Pinpoint the cell where the given text exists, returning its (x, y) midpoint coordinate. 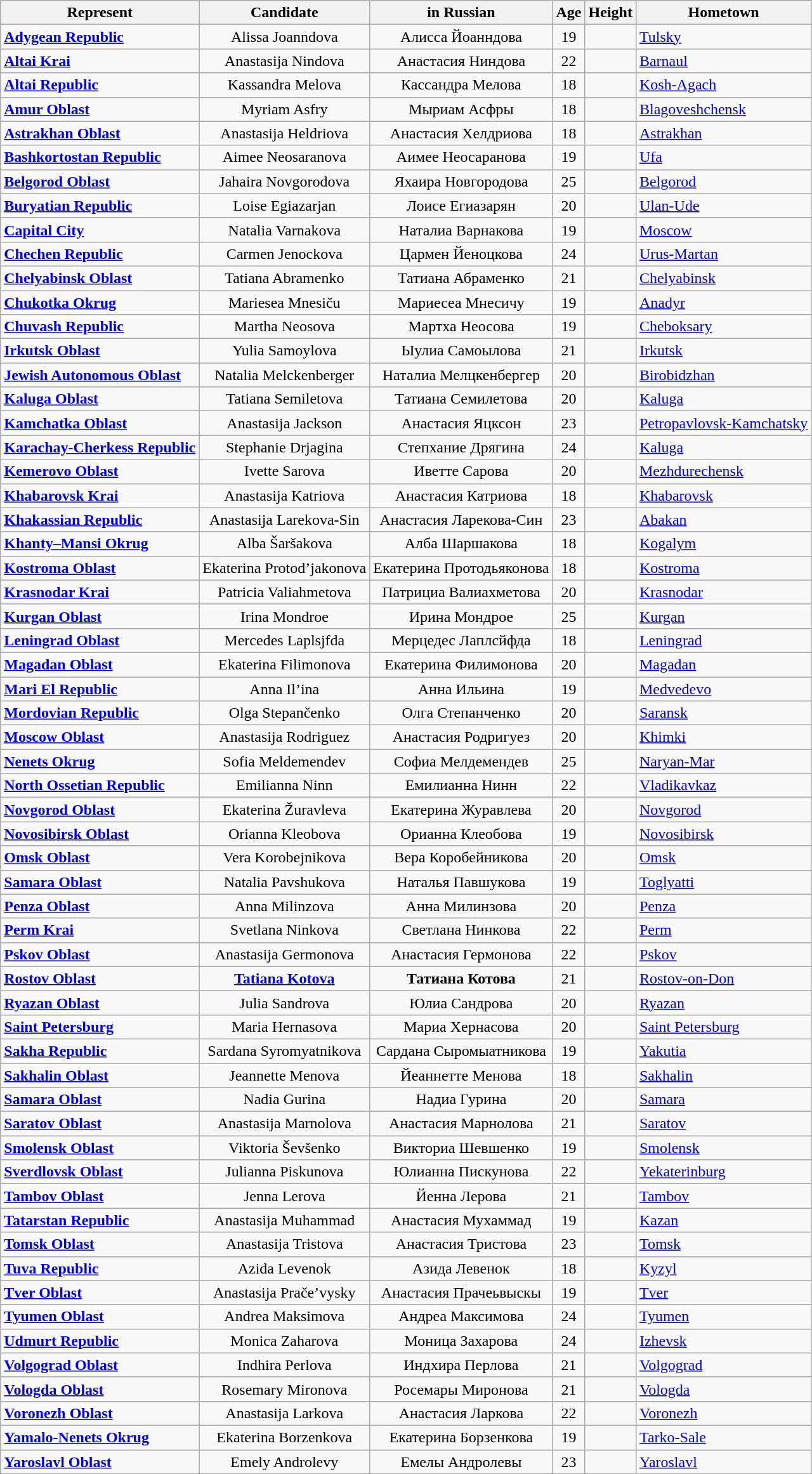
Yaroslavl (723, 1461)
Анастасия Ниндова (461, 61)
Martha Neosova (284, 327)
Urus-Martan (723, 254)
Carmen Jenockova (284, 254)
Maria Hernasova (284, 1027)
Novgorod Oblast (100, 810)
Perm (723, 930)
Anastasija Germonova (284, 954)
Kazan (723, 1220)
Rosemary Mironova (284, 1389)
Barnaul (723, 61)
Татиана Котова (461, 978)
Tatiana Semiletova (284, 399)
Amur Oblast (100, 109)
Represent (100, 13)
Anastasija Larkova (284, 1413)
Kyzyl (723, 1268)
Орианна Клеобова (461, 834)
Moscow Oblast (100, 737)
Viktoria Ševšenko (284, 1148)
Ekaterina Protod’jakonova (284, 568)
Yaroslavl Oblast (100, 1461)
Tyumen (723, 1317)
Omsk (723, 858)
Лоисе Егиазарян (461, 206)
Tatiana Abramenko (284, 278)
Nenets Okrug (100, 761)
Анастасия Яцксон (461, 423)
Росемары Миронова (461, 1389)
Irina Mondroe (284, 616)
Anastasija Marnolova (284, 1124)
Julia Sandrova (284, 1003)
Khabarovsk (723, 496)
Tomsk Oblast (100, 1244)
Ekaterina Borzenkova (284, 1437)
Samara (723, 1100)
Анастасия Ларекова-Син (461, 520)
Saransk (723, 713)
Ryazan (723, 1003)
Mercedes Laplsjfda (284, 640)
Belgorod Oblast (100, 181)
Altai Republic (100, 85)
Анастасия Тристова (461, 1244)
Khakassian Republic (100, 520)
Степхание Дрягина (461, 447)
Voronezh Oblast (100, 1413)
Anastasija Larekova-Sin (284, 520)
Анастасия Гермонова (461, 954)
Юлианна Пискунова (461, 1172)
Sverdlovsk Oblast (100, 1172)
Kamchatka Oblast (100, 423)
Mezhdurechensk (723, 471)
Emely Androlevy (284, 1461)
Irkutsk (723, 351)
Tver (723, 1293)
Hometown (723, 13)
Наталиа Варнакова (461, 230)
Magadan Oblast (100, 664)
Alba Šaršakova (284, 544)
Ufa (723, 157)
Orianna Kleobova (284, 834)
Емилианна Нинн (461, 786)
Patricia Valiahmetova (284, 592)
Kurgan (723, 616)
Leningrad (723, 640)
Ryazan Oblast (100, 1003)
Анна Милинзова (461, 906)
Pskov (723, 954)
Novosibirsk (723, 834)
Vera Korobejnikova (284, 858)
Khabarovsk Krai (100, 496)
Яхаира Новгородова (461, 181)
Moscow (723, 230)
Татиана Абраменко (461, 278)
Азида Левенок (461, 1268)
Monica Zaharova (284, 1341)
Andrea Maksimova (284, 1317)
Leningrad Oblast (100, 640)
Irkutsk Oblast (100, 351)
Perm Krai (100, 930)
Novgorod (723, 810)
Наталья Павшукова (461, 882)
Medvedevo (723, 688)
Вера Коробейникова (461, 858)
Tambov Oblast (100, 1196)
Екатерина Филимонова (461, 664)
Tatiana Kotova (284, 978)
Rostov Oblast (100, 978)
Мариесеа Мнесичу (461, 303)
Индхира Перлова (461, 1365)
Аимее Неосаранова (461, 157)
Kaluga Oblast (100, 399)
Omsk Oblast (100, 858)
Tomsk (723, 1244)
Андреа Максимова (461, 1317)
Chelyabinsk Oblast (100, 278)
Kosh-Agach (723, 85)
Анна Ильина (461, 688)
Jahaira Novgorodova (284, 181)
Kemerovo Oblast (100, 471)
Sardana Syromyatnikova (284, 1051)
Ekaterina Žuravleva (284, 810)
Mari El Republic (100, 688)
Tambov (723, 1196)
Anadyr (723, 303)
Anastasija Prače’vysky (284, 1293)
Tarko-Sale (723, 1437)
Анастасия Марнолова (461, 1124)
Emilianna Ninn (284, 786)
Chechen Republic (100, 254)
Smolensk Oblast (100, 1148)
Anastasija Heldriova (284, 133)
Ekaterina Filimonova (284, 664)
Alissa Joanndova (284, 37)
Jeannette Menova (284, 1076)
Анастасия Ларкова (461, 1413)
Mordovian Republic (100, 713)
Belgorod (723, 181)
Anna Milinzova (284, 906)
Khimki (723, 737)
Vologda (723, 1389)
Naryan-Mar (723, 761)
Sakha Republic (100, 1051)
Tver Oblast (100, 1293)
Petropavlovsk-Kamchatsky (723, 423)
Ирина Мондрое (461, 616)
North Ossetian Republic (100, 786)
Ulan-Ude (723, 206)
Anastasija Muhammad (284, 1220)
Udmurt Republic (100, 1341)
Йенна Лерова (461, 1196)
Krasnodar Krai (100, 592)
Мариа Хернасова (461, 1027)
Kostroma (723, 568)
Astrakhan (723, 133)
Smolensk (723, 1148)
Age (568, 13)
Татиана Семилетова (461, 399)
Saratov Oblast (100, 1124)
Loise Egiazarjan (284, 206)
Adygean Republic (100, 37)
Tuva Republic (100, 1268)
Алба Шаршакова (461, 544)
Capital City (100, 230)
Height (610, 13)
Мыриам Асфры (461, 109)
Ыулиа Самоылова (461, 351)
Chukotka Okrug (100, 303)
Julianna Piskunova (284, 1172)
Anastasija Jackson (284, 423)
Rostov-on-Don (723, 978)
Mariesea Mnesiču (284, 303)
Екатерина Протодьяконова (461, 568)
Мартха Неосова (461, 327)
Olga Stepančenko (284, 713)
Penza (723, 906)
Иветте Сарова (461, 471)
Myriam Asfry (284, 109)
Мерцедес Лаплсйфда (461, 640)
Анастасия Катриова (461, 496)
Natalia Pavshukova (284, 882)
Azida Levenok (284, 1268)
Yakutia (723, 1051)
Anastasija Tristova (284, 1244)
Abakan (723, 520)
Kogalym (723, 544)
Анастасия Прачеьвыскы (461, 1293)
Vologda Oblast (100, 1389)
Anastasija Nindova (284, 61)
Volgograd (723, 1365)
Анастасия Мухаммад (461, 1220)
Saratov (723, 1124)
Altai Krai (100, 61)
Chelyabinsk (723, 278)
Светлана Нинкова (461, 930)
Цармен Йеноцкова (461, 254)
Софиа Мелдемендев (461, 761)
Magadan (723, 664)
Indhira Perlova (284, 1365)
Kurgan Oblast (100, 616)
Наталиа Мелцкенбергер (461, 375)
in Russian (461, 13)
Tulsky (723, 37)
Natalia Varnakova (284, 230)
Анастасия Хелдриова (461, 133)
Jewish Autonomous Oblast (100, 375)
Kostroma Oblast (100, 568)
Khanty–Mansi Okrug (100, 544)
Yulia Samoylova (284, 351)
Анастасия Родригуез (461, 737)
Krasnodar (723, 592)
Kassandra Melova (284, 85)
Anna Il’ina (284, 688)
Voronezh (723, 1413)
Natalia Melckenberger (284, 375)
Volgograd Oblast (100, 1365)
Моница Захарова (461, 1341)
Tyumen Oblast (100, 1317)
Екатерина Борзенкова (461, 1437)
Novosibirsk Oblast (100, 834)
Jenna Lerova (284, 1196)
Penza Oblast (100, 906)
Karachay-Cherkess Republic (100, 447)
Sakhalin Oblast (100, 1076)
Олга Степанченко (461, 713)
Алисса Йоанндова (461, 37)
Кассандра Мелова (461, 85)
Bashkortostan Republic (100, 157)
Izhevsk (723, 1341)
Astrakhan Oblast (100, 133)
Патрициа Валиахметова (461, 592)
Svetlana Ninkova (284, 930)
Cheboksary (723, 327)
Sofia Meldemendev (284, 761)
Йеаннетте Менова (461, 1076)
Надиа Гурина (461, 1100)
Викториа Шевшенко (461, 1148)
Ivette Sarova (284, 471)
Vladikavkaz (723, 786)
Сардана Сыромыатникова (461, 1051)
Blagoveshchensk (723, 109)
Buryatian Republic (100, 206)
Aimee Neosaranova (284, 157)
Toglyatti (723, 882)
Екатерина Журавлева (461, 810)
Емелы Андролевы (461, 1461)
Anastasija Katriova (284, 496)
Chuvash Republic (100, 327)
Tatarstan Republic (100, 1220)
Candidate (284, 13)
Birobidzhan (723, 375)
Pskov Oblast (100, 954)
Юлиа Сандрова (461, 1003)
Stephanie Drjagina (284, 447)
Nadia Gurina (284, 1100)
Yamalo-Nenets Okrug (100, 1437)
Sakhalin (723, 1076)
Anastasija Rodriguez (284, 737)
Yekaterinburg (723, 1172)
